Extract the [x, y] coordinate from the center of the cell holding the provided text.  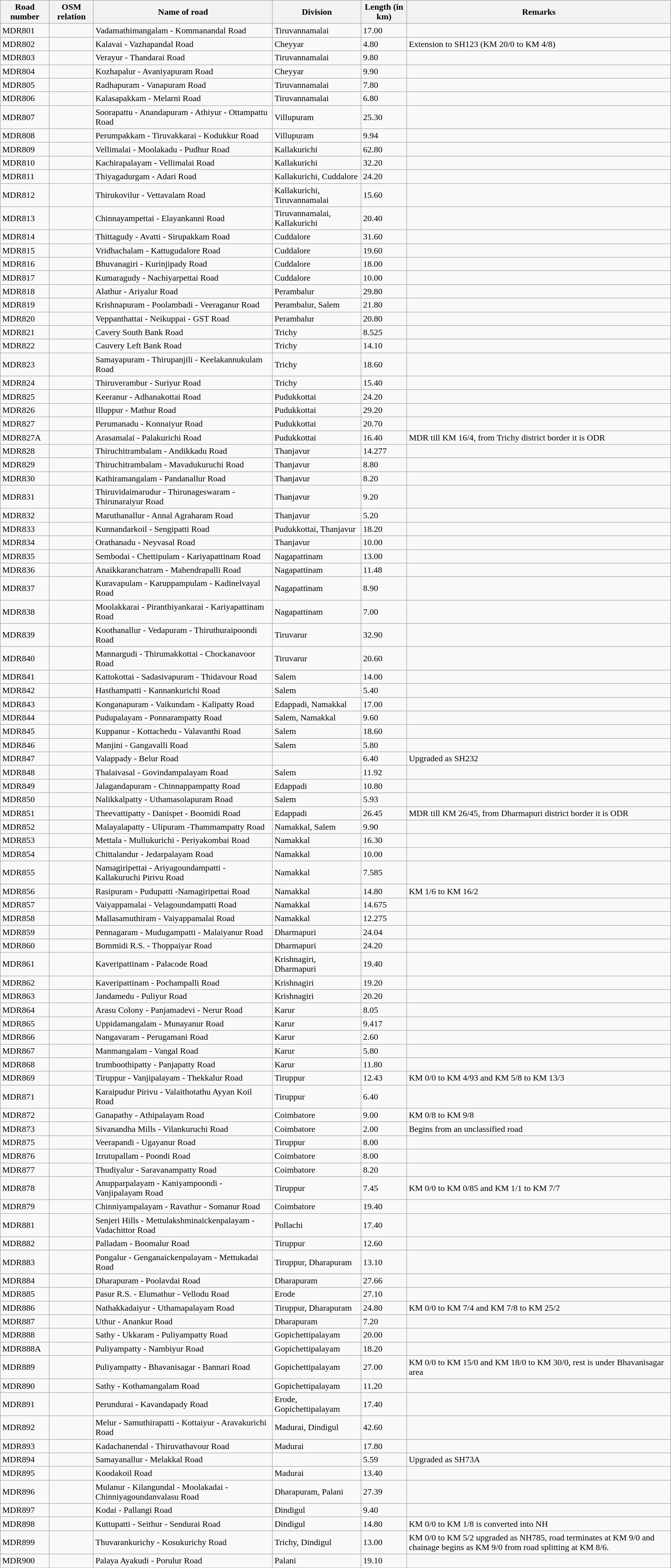
20.00 [384, 1335]
9.80 [384, 58]
Chinnayampettai - Elayankanni Road [183, 219]
MDR868 [25, 1064]
Uppidamangalam - Munayanur Road [183, 1024]
MDR891 [25, 1404]
KM 0/0 to KM 5/2 upgraded as NH785, road terminates at KM 9/0 and chainage begins as KM 9/0 from road splitting at KM 8/6. [539, 1543]
9.40 [384, 1510]
MDR857 [25, 905]
9.00 [384, 1115]
MDR832 [25, 515]
Vadamathimangalam - Kommanandal Road [183, 30]
Kachirapalayam - Vellimalai Road [183, 163]
Kodai - Pallangi Road [183, 1510]
Kadachanendal - Thiruvathavour Road [183, 1446]
9.20 [384, 497]
15.60 [384, 195]
MDR869 [25, 1078]
7.45 [384, 1188]
Bhuvanagiri - Kurinjipady Road [183, 264]
11.92 [384, 772]
Thirukovilur - Vettavalam Road [183, 195]
Dharapuram - Poolavdai Road [183, 1281]
Krishnapuram - Poolambadi - Veeraganur Road [183, 305]
Madurai, Dindigul [317, 1427]
20.40 [384, 219]
7.585 [384, 872]
Upgraded as SH232 [539, 759]
4.80 [384, 44]
Konganapuram - Vaikundam - Kalipatty Road [183, 704]
Irrutupallam - Poondi Road [183, 1156]
5.40 [384, 690]
MDR826 [25, 410]
MDR865 [25, 1024]
Orathanadu - Neyvasal Road [183, 543]
MDR855 [25, 872]
Begins from an unclassified road [539, 1129]
MDR830 [25, 478]
MDR805 [25, 85]
Koothanallur - Vedapuram - Thiruthuraipoondi Road [183, 635]
Thiruchitrambalam - Andikkadu Road [183, 451]
Kallakurichi, Tiruvannamalai [317, 195]
MDR827A [25, 438]
Hasthampatti - Kannankurichi Road [183, 690]
MDR898 [25, 1524]
Soorapattu - Anandapuram - Athiyur - Ottampattu Road [183, 117]
Jandamedu - Puliyur Road [183, 996]
19.60 [384, 251]
Veppanthattai - Neikuppai - GST Road [183, 319]
MDR843 [25, 704]
12.43 [384, 1078]
MDR820 [25, 319]
MDR821 [25, 332]
Mallasamuthiram - Vaiyappamalai Road [183, 918]
MDR802 [25, 44]
Kathiramangalam - Pandanallur Road [183, 478]
MDR822 [25, 346]
32.20 [384, 163]
Pollachi [317, 1225]
42.60 [384, 1427]
2.00 [384, 1129]
MDR846 [25, 745]
Tiruppur - Vanjipalayam - Thekkalur Road [183, 1078]
MDR811 [25, 176]
Manjini - Gangavalli Road [183, 745]
MDR801 [25, 30]
Thuvarankurichy - Kosukurichy Road [183, 1543]
MDR879 [25, 1207]
MDR829 [25, 465]
OSM relation [72, 12]
7.80 [384, 85]
MDR837 [25, 588]
Mettala - Mullukurichi - Periyakombai Road [183, 840]
Anaikkaranchatram - Mahendrapalli Road [183, 570]
Kattokottai - Sadasivapuram - Thidavour Road [183, 677]
Veerapandi - Ugayanur Road [183, 1142]
MDR892 [25, 1427]
Edappadi, Namakkal [317, 704]
9.417 [384, 1024]
MDR849 [25, 786]
13.40 [384, 1473]
KM 0/0 to KM 15/0 and KM 18/0 to KM 30/0, rest is under Bhavanisagar area [539, 1367]
Sathy - Ukkaram - Puliyampatty Road [183, 1335]
Salem, Namakkal [317, 718]
11.20 [384, 1386]
MDR894 [25, 1460]
MDR872 [25, 1115]
7.00 [384, 611]
Anupparpalayam - Kaniyampoondi - Vanjipalayam Road [183, 1188]
MDR847 [25, 759]
KM 0/0 to KM 7/4 and KM 7/8 to KM 25/2 [539, 1308]
MDR888A [25, 1349]
12.275 [384, 918]
MDR815 [25, 251]
11.80 [384, 1064]
7.20 [384, 1321]
27.10 [384, 1294]
MDR828 [25, 451]
Chinniyampalayam - Ravathur - Somanur Road [183, 1207]
MDR834 [25, 543]
9.60 [384, 718]
MDR871 [25, 1097]
MDR878 [25, 1188]
17.80 [384, 1446]
MDR807 [25, 117]
Thiruverambur - Suriyur Road [183, 383]
Arasu Colony - Panjamadevi - Nerur Road [183, 1010]
Keeranur - Adhanakottai Road [183, 396]
MDR804 [25, 71]
Malayalapatty - Ulipuram -Thammampatty Road [183, 827]
29.20 [384, 410]
Pongalur - Genganaickenpalayam - Mettukadai Road [183, 1262]
MDR850 [25, 800]
MDR895 [25, 1473]
Krishnagiri, Dharmapuri [317, 964]
Kumaragudy - Nachiyarpettai Road [183, 278]
MDR827 [25, 424]
Koodakoil Road [183, 1473]
MDR889 [25, 1367]
24.80 [384, 1308]
19.20 [384, 983]
Sathy - Kothamangalam Road [183, 1386]
MDR884 [25, 1281]
Kalasapakkam - Melarni Road [183, 99]
MDR881 [25, 1225]
MDR844 [25, 718]
MDR859 [25, 932]
Kuppanur - Kottachedu - Valavanthi Road [183, 731]
MDR817 [25, 278]
Mulanur - Kilangundal - Moolakadai - Chinniyagoundanvalasu Road [183, 1492]
14.00 [384, 677]
24.04 [384, 932]
15.40 [384, 383]
Sembodai - Chettipulam - Kariyapattinam Road [183, 556]
Ganapathy - Athipalayam Road [183, 1115]
Pudukkottai, Thanjavur [317, 529]
MDR842 [25, 690]
Kallakurichi, Cuddalore [317, 176]
MDR819 [25, 305]
MDR848 [25, 772]
Perumpakkam - Tiruvakkarai - Kodukkur Road [183, 135]
Kaveripattinam - Pochampalli Road [183, 983]
MDR825 [25, 396]
MDR888 [25, 1335]
MDR840 [25, 658]
MDR863 [25, 996]
KM 0/8 to KM 9/8 [539, 1115]
MDR818 [25, 291]
MDR845 [25, 731]
Manmangalam - Vangal Road [183, 1051]
9.94 [384, 135]
MDR866 [25, 1037]
Pennagaram - Mudugampatti - Malaiyanur Road [183, 932]
MDR806 [25, 99]
Thiruchitrambalam - Mavadukuruchi Road [183, 465]
Kaveripattinam - Palacode Road [183, 964]
Kuttupatti - Seithur - Sendurai Road [183, 1524]
MDR till KM 16/4, from Trichy district border it is ODR [539, 438]
10.80 [384, 786]
20.80 [384, 319]
MDR808 [25, 135]
21.80 [384, 305]
Jalagandapuram - Chinnappampatty Road [183, 786]
25.30 [384, 117]
Upgraded as SH73A [539, 1460]
Cavery South Bank Road [183, 332]
MDR824 [25, 383]
MDR810 [25, 163]
Nalikkalpatty - Uthamasolapuram Road [183, 800]
8.525 [384, 332]
27.00 [384, 1367]
Tiruvannamalai, Kallakurichi [317, 219]
6.80 [384, 99]
27.66 [384, 1281]
Sivanandha Mills - Vilankuruchi Road [183, 1129]
Kuravapulam - Karuppampulam - Kadinelvayal Road [183, 588]
Kozhapalur - Avaniyapuram Road [183, 71]
MDR886 [25, 1308]
MDR814 [25, 237]
5.20 [384, 515]
Karaipudur Pirivu - Valaithotathu Ayyan Koil Road [183, 1097]
Uthur - Anankur Road [183, 1321]
Valappady - Belur Road [183, 759]
KM 0/0 to KM 4/93 and KM 5/8 to KM 13/3 [539, 1078]
MDR812 [25, 195]
KM 0/0 to KM 0/85 and KM 1/1 to KM 7/7 [539, 1188]
Melur - Samuthirapatti - Kottaiyur - Aravakurichi Road [183, 1427]
5.93 [384, 800]
27.39 [384, 1492]
Length (in km) [384, 12]
Pudupalayam - Ponnarampatty Road [183, 718]
8.90 [384, 588]
Kalavai - Vazhapandal Road [183, 44]
Chittalandur - Jedarpalayam Road [183, 854]
MDR897 [25, 1510]
MDR890 [25, 1386]
MDR835 [25, 556]
Nathakkadaiyur - Uthamapalayam Road [183, 1308]
MDR831 [25, 497]
Rasipuram - Pudupatti -Namagiripettai Road [183, 891]
MDR893 [25, 1446]
Moolakkarai - Piranthiyankarai - Kariyapattinam Road [183, 611]
Radhapuram - Vanapuram Road [183, 85]
MDR841 [25, 677]
Nangavaram - Perugamani Road [183, 1037]
MDR861 [25, 964]
KM 1/6 to KM 16/2 [539, 891]
31.60 [384, 237]
13.10 [384, 1262]
MDR816 [25, 264]
Perundurai - Kavandapady Road [183, 1404]
12.60 [384, 1244]
Pasur R.S. - Elumathur - Vellodu Road [183, 1294]
20.60 [384, 658]
14.277 [384, 451]
MDR838 [25, 611]
MDR852 [25, 827]
MDR875 [25, 1142]
MDR856 [25, 891]
Samayanallur - Melakkal Road [183, 1460]
Vaiyappamalai - Velagoundampatti Road [183, 905]
MDR877 [25, 1169]
MDR876 [25, 1156]
Arasamalai - Palakurichi Road [183, 438]
Samayapuram - Thirupanjili - Keelakannukulam Road [183, 364]
Alathur - Ariyalur Road [183, 291]
Trichy, Dindigul [317, 1543]
Erode, Gopichettipalayam [317, 1404]
Puliyampatty - Nambiyur Road [183, 1349]
Thalaivasal - Govindampalayam Road [183, 772]
MDR860 [25, 946]
MDR896 [25, 1492]
Palaya Ayakudi - Porulur Road [183, 1561]
Thiyagadurgam - Adari Road [183, 176]
Bommidi R.S. - Thoppaiyar Road [183, 946]
Kunnandarkoil - Sengipatti Road [183, 529]
19.10 [384, 1561]
MDR till KM 26/45, from Dharmapuri district border it is ODR [539, 813]
62.80 [384, 149]
Name of road [183, 12]
Namagiripettai - Ariyagoundampatti - Kallakuruchi Pirivu Road [183, 872]
Perambalur, Salem [317, 305]
Dharapuram, Palani [317, 1492]
20.70 [384, 424]
Senjeri Hills - Mettulakshminaickenpalayam - Vadachittor Road [183, 1225]
Road number [25, 12]
Thiruvidaimarudur - Thirunageswaram - Thirunaraiyur Road [183, 497]
MDR867 [25, 1051]
Irumboothipatty - Panjapatty Road [183, 1064]
16.30 [384, 840]
MDR900 [25, 1561]
Verayur - Thandarai Road [183, 58]
Extension to SH123 (KM 20/0 to KM 4/8) [539, 44]
2.60 [384, 1037]
14.10 [384, 346]
8.80 [384, 465]
Mannargudi - Thirumakkottai - Chockanavoor Road [183, 658]
MDR833 [25, 529]
MDR823 [25, 364]
Palani [317, 1561]
32.90 [384, 635]
MDR803 [25, 58]
MDR853 [25, 840]
Maruthanallur - Annal Agraharam Road [183, 515]
MDR851 [25, 813]
Vellimalai - Moolakadu - Pudhur Road [183, 149]
MDR885 [25, 1294]
Namakkal, Salem [317, 827]
MDR873 [25, 1129]
5.59 [384, 1460]
MDR839 [25, 635]
MDR862 [25, 983]
Illuppur - Mathur Road [183, 410]
Thittagudy - Avatti - Sirupakkam Road [183, 237]
Puliyampatty - Bhavanisagar - Bannari Road [183, 1367]
8.05 [384, 1010]
20.20 [384, 996]
MDR858 [25, 918]
MDR899 [25, 1543]
29.80 [384, 291]
14.675 [384, 905]
26.45 [384, 813]
18.00 [384, 264]
Palladam - Boomalur Road [183, 1244]
Division [317, 12]
Cauvery Left Bank Road [183, 346]
Vridhachalam - Kattugudalore Road [183, 251]
Erode [317, 1294]
MDR887 [25, 1321]
Thudiyalur - Saravanampatty Road [183, 1169]
16.40 [384, 438]
MDR882 [25, 1244]
11.48 [384, 570]
MDR864 [25, 1010]
KM 0/0 to KM 1/8 is converted into NH [539, 1524]
MDR836 [25, 570]
Remarks [539, 12]
Theevattipatty - Danispet - Boomidi Road [183, 813]
MDR883 [25, 1262]
MDR854 [25, 854]
MDR813 [25, 219]
MDR809 [25, 149]
Perumanadu - Konnaiyur Road [183, 424]
